Scan for the cell matching the given text and deliver its (x, y) coordinate at center. 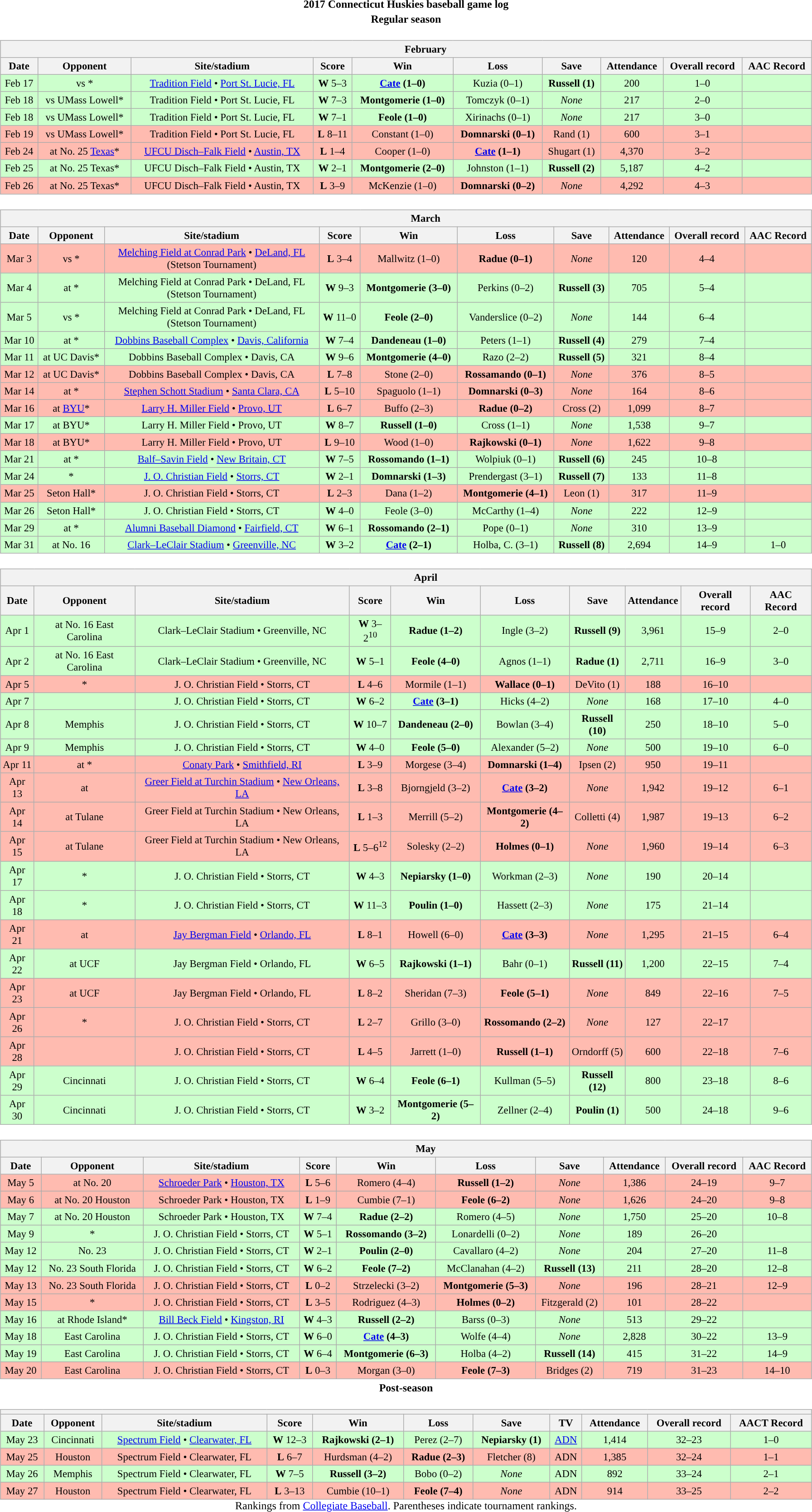
Johnston (1–1) (498, 168)
Russell (9) (597, 630)
Bobo (0–2) (439, 1474)
Poulin (1) (597, 1110)
Workman (2–3) (525, 876)
Poulin (1–0) (436, 905)
Cumbie (10–1) (358, 1491)
800 (653, 1081)
McKenzie (1–0) (402, 185)
Leon (1) (581, 493)
1,626 (634, 1200)
Apr 22 (17, 964)
Mar 10 (19, 340)
Mar 14 (19, 391)
Mar 12 (19, 374)
317 (639, 493)
8–5 (707, 374)
1,385 (614, 1457)
415 (634, 1353)
Cate (2–1) (409, 545)
W 6–0 (318, 1336)
Mar 3 (19, 258)
5–4 (707, 287)
24–19 (704, 1183)
16–10 (715, 684)
TV (565, 1423)
849 (653, 993)
Russell (11) (597, 964)
Dandeneau (1–0) (409, 340)
McCarthy (1–4) (506, 510)
Russell (6) (581, 459)
Domnarski (0–1) (498, 134)
719 (634, 1371)
175 (653, 905)
Montgomerie (4–1) (506, 493)
31–23 (704, 1371)
AACT Record (771, 1423)
19–13 (715, 817)
February (406, 49)
Russell (13) (570, 1268)
24–18 (715, 1110)
Wolpiuk (0–1) (506, 459)
1,200 (653, 964)
19–11 (715, 765)
12–8 (777, 1268)
at No. 16 (71, 545)
Apr 23 (17, 993)
Rossomando (2–1) (409, 528)
Xirinachs (0–1) (498, 117)
Lonardelli (0–2) (486, 1234)
Kullman (5–5) (525, 1081)
Feb 26 (19, 185)
Rossomando (3–2) (386, 1234)
May 26 (22, 1474)
4–4 (707, 258)
222 (639, 510)
Apr 9 (17, 748)
Cate (3–3) (525, 934)
March (406, 218)
321 (639, 357)
21–15 (715, 934)
8–4 (707, 357)
Mar 31 (19, 545)
705 (639, 287)
Apr 2 (17, 661)
Radue (2–2) (386, 1217)
McClanahan (4–2) (486, 1268)
Nepiarsky (1–0) (436, 876)
Feole (7–4) (439, 1491)
Razo (2–2) (506, 357)
Romero (4–4) (386, 1183)
211 (634, 1268)
7–6 (781, 1052)
32–24 (689, 1457)
W 8–7 (340, 425)
Nepiarsky (1) (512, 1440)
L 3–8 (370, 788)
at No. 20 (92, 1183)
Ingle (3–2) (525, 630)
Rajkowski (1–1) (436, 964)
L 8–1 (370, 934)
Mar 29 (19, 528)
Orndorff (5) (597, 1052)
Feole (1–0) (402, 117)
Mar 17 (19, 425)
21–14 (715, 905)
Feb 24 (19, 151)
23–18 (715, 1081)
Spaguolo (1–1) (409, 391)
33–25 (689, 1491)
L 3–13 (290, 1491)
Montgomerie (4–2) (525, 817)
Domnarski (0–3) (506, 391)
Mar 16 (19, 408)
164 (639, 391)
Strzelecki (3–2) (386, 1285)
1,622 (639, 442)
Agnos (1–1) (525, 661)
W 7–1 (333, 117)
189 (634, 1234)
Radue (1) (597, 661)
Zellner (2–4) (525, 1110)
Constant (1–0) (402, 134)
May 16 (21, 1319)
Bridges (2) (570, 1371)
W 6–5 (370, 964)
Conaty Park • Smithfield, RI (242, 765)
May 19 (21, 1353)
120 (639, 258)
Feole (7–2) (386, 1268)
Hassett (2–3) (525, 905)
Montgomerie (4–0) (409, 357)
May 6 (21, 1200)
Montgomerie (2–0) (402, 168)
4–0 (781, 701)
30–22 (704, 1336)
Cate (3–1) (436, 701)
Mar 4 (19, 287)
Dobbins Baseball Complex • Davis, California (212, 340)
Bahr (0–1) (525, 964)
Wood (1–0) (409, 442)
2–1 (771, 1474)
31–22 (704, 1353)
Peters (1–1) (506, 340)
May 5 (21, 1183)
22–15 (715, 964)
L 9–10 (340, 442)
L 1–9 (318, 1200)
Colletti (4) (597, 817)
513 (634, 1319)
1,386 (634, 1183)
Ipsen (2) (597, 765)
Apr 7 (17, 701)
L 3–4 (340, 258)
279 (639, 340)
310 (639, 528)
Mormile (1–1) (436, 684)
2,694 (639, 545)
22–16 (715, 993)
Bill Beck Field • Kingston, RI (222, 1319)
Feole (6–2) (486, 1200)
Holba (4–2) (486, 1353)
Fitzgerald (2) (570, 1302)
914 (614, 1491)
Barss (0–3) (486, 1319)
Apr 28 (17, 1052)
Cate (1–0) (402, 83)
Apr 13 (17, 788)
17–10 (715, 701)
Rajkowski (0–1) (506, 442)
25–20 (704, 1217)
Holba, C. (3–1) (506, 545)
Domnarski (1–4) (525, 765)
6–0 (781, 748)
Mar 26 (19, 510)
Domnarski (1–3) (409, 476)
127 (653, 1022)
Radue (0–2) (506, 408)
Rossamando (0–1) (506, 374)
11–9 (707, 493)
W 9–6 (340, 357)
May 15 (21, 1302)
1,414 (614, 1440)
5,187 (632, 168)
204 (634, 1251)
L 7–8 (340, 374)
Cate (3–2) (525, 788)
W 5–3 (333, 83)
200 (632, 83)
Russell (5) (581, 357)
27–20 (704, 1251)
Feole (7–3) (486, 1371)
3,961 (653, 630)
L 0–3 (318, 1371)
26–20 (704, 1234)
Feole (5–1) (525, 993)
Romero (4–5) (486, 1217)
Mallwitz (1–0) (409, 258)
Prendergast (3–1) (506, 476)
133 (639, 476)
L 1–3 (370, 817)
L 4–6 (370, 684)
Russell (1–1) (525, 1052)
L 8–11 (333, 134)
Holmes (0–1) (525, 846)
6–3 (781, 846)
Fletcher (8) (512, 1457)
May 20 (21, 1371)
28–20 (704, 1268)
Rossomando (2–2) (525, 1022)
Morgese (3–4) (436, 765)
Cooper (1–0) (402, 151)
W 12–3 (290, 1440)
DeVito (1) (597, 684)
9–6 (781, 1110)
1,960 (653, 846)
Mar 25 (19, 493)
Balf–Savin Field • New Britain, CT (212, 459)
Feb 19 (19, 134)
Feole (2–0) (409, 316)
1–1 (771, 1457)
22–18 (715, 1052)
Feole (5–0) (436, 748)
Feb 17 (19, 83)
376 (639, 374)
Montgomerie (6–3) (386, 1353)
Rand (1) (572, 134)
1,987 (653, 817)
22–17 (715, 1022)
W 11–3 (370, 905)
Rajkowski (2–1) (358, 1440)
April (406, 577)
Hurdsman (4–2) (358, 1457)
Dandeneau (2–0) (436, 724)
Domnarski (0–2) (498, 185)
Vanderslice (0–2) (506, 316)
168 (653, 701)
Hicks (4–2) (525, 701)
Mar 24 (19, 476)
May 9 (21, 1234)
Bjorngjeld (3–2) (436, 788)
W 11–0 (340, 316)
Apr 21 (17, 934)
L 8–2 (370, 993)
Poulin (2–0) (386, 1251)
1,750 (634, 1217)
L 0–2 (318, 1285)
250 (653, 724)
Jarrett (1–0) (436, 1052)
Russell (1–2) (486, 1183)
L 1–4 (333, 151)
L 2–7 (370, 1022)
Holmes (0–2) (486, 1302)
196 (634, 1285)
33–24 (689, 1474)
Kuzia (0–1) (498, 83)
W 10–7 (370, 724)
Apr 18 (17, 905)
Feole (3–0) (409, 510)
Radue (2–3) (439, 1457)
May 25 (22, 1457)
Russell (2) (572, 168)
Mar 21 (19, 459)
8–7 (707, 408)
28–21 (704, 1285)
4,292 (632, 185)
Russell (3) (581, 287)
Apr 1 (17, 630)
Wolfe (4–4) (486, 1336)
7–5 (781, 993)
Bowlan (3–4) (525, 724)
245 (639, 459)
L 5–10 (340, 391)
Radue (0–1) (506, 258)
Feole (6–1) (436, 1081)
Rodriguez (4–3) (386, 1302)
144 (639, 316)
2,711 (653, 661)
16–9 (715, 661)
4–3 (702, 185)
Cumbie (7–1) (386, 1200)
at Rhode Island* (92, 1319)
L 2–3 (340, 493)
Russell (8) (581, 545)
Cate (4–3) (386, 1336)
Russell (7) (581, 476)
20–14 (715, 876)
L 5–612 (370, 846)
32–23 (689, 1440)
1,942 (653, 788)
No. 23 (92, 1251)
L 5–6 (318, 1183)
Montgomerie (3–0) (409, 287)
Dana (1–2) (409, 493)
2,828 (634, 1336)
Howell (6–0) (436, 934)
4–2 (702, 168)
24–20 (704, 1200)
Mar 5 (19, 316)
May 23 (22, 1440)
L 3–5 (318, 1302)
892 (614, 1474)
W 7–3 (333, 100)
Cavallaro (4–2) (486, 1251)
Stone (2–0) (409, 374)
Apr 8 (17, 724)
Mar 18 (19, 442)
28–22 (704, 1302)
Russell (3–2) (358, 1474)
2–2 (771, 1491)
Russell (4) (581, 340)
Radue (1–2) (436, 630)
Feole (4–0) (436, 661)
May (406, 1149)
Morgan (3–0) (386, 1371)
Wallace (0–1) (525, 684)
19–14 (715, 846)
Perkins (0–2) (506, 287)
6–1 (781, 788)
Apr 29 (17, 1081)
4,370 (632, 151)
19–12 (715, 788)
29–22 (704, 1319)
19–10 (715, 748)
190 (653, 876)
188 (653, 684)
Russell (10) (597, 724)
14–10 (777, 1371)
L 4–5 (370, 1052)
Alumni Baseball Diamond • Fairfield, CT (212, 528)
Rossomando (1–1) (409, 459)
Pope (0–1) (506, 528)
15–9 (715, 630)
May 18 (21, 1336)
6–2 (781, 817)
Grillo (3–0) (436, 1022)
Russell (2–2) (386, 1319)
Apr 15 (17, 846)
Shugart (1) (572, 151)
Montgomerie (5–3) (486, 1285)
Apr 30 (17, 1110)
Stephen Schott Stadium • Santa Clara, CA (212, 391)
W 6–1 (340, 528)
Alexander (5–2) (525, 748)
5–0 (781, 724)
May 7 (21, 1217)
Apr 11 (17, 765)
Russell (1–0) (409, 425)
May 27 (22, 1491)
1,295 (653, 934)
Cate (1–1) (498, 151)
Perez (2–7) (439, 1440)
Apr 14 (17, 817)
18–10 (715, 724)
1,099 (639, 408)
Buffo (2–3) (409, 408)
Sheridan (7–3) (436, 993)
Montgomerie (5–2) (436, 1110)
Cross (1–1) (506, 425)
Mar 11 (19, 357)
Apr 17 (17, 876)
Merrill (5–2) (436, 817)
Solesky (2–2) (436, 846)
Apr 26 (17, 1022)
Russell (12) (597, 1081)
W 3–210 (370, 630)
May 13 (21, 1285)
1,538 (639, 425)
W 9–3 (340, 287)
3–1 (702, 134)
950 (653, 765)
Montgomerie (1–0) (402, 100)
101 (634, 1302)
Cross (2) (581, 408)
Apr 5 (17, 684)
3–2 (702, 151)
Russell (1) (572, 83)
Feb 25 (19, 168)
Tomczyk (0–1) (498, 100)
Russell (14) (570, 1353)
